Scan for the cell matching the given text and deliver its [x, y] coordinate at center. 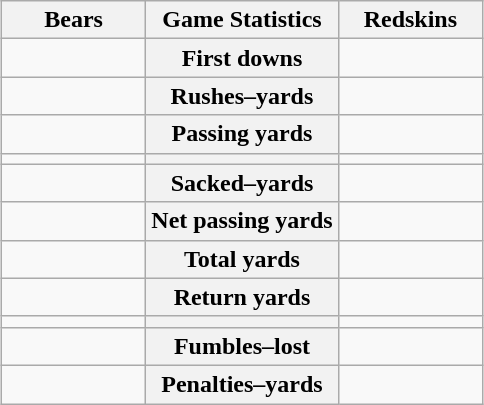
Fumbles–lost [242, 346]
Return yards [242, 297]
First downs [242, 58]
Rushes–yards [242, 96]
Passing yards [242, 134]
Total yards [242, 259]
Penalties–yards [242, 384]
Bears [73, 20]
Net passing yards [242, 221]
Game Statistics [242, 20]
Sacked–yards [242, 183]
Redskins [410, 20]
